Scan for the cell matching the given text and deliver its [x, y] coordinate at center. 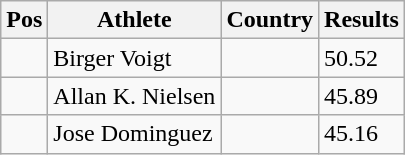
Country [270, 20]
Results [362, 20]
Allan K. Nielsen [134, 96]
Pos [24, 20]
50.52 [362, 58]
45.89 [362, 96]
Jose Dominguez [134, 134]
Birger Voigt [134, 58]
Athlete [134, 20]
45.16 [362, 134]
